Locate the cell with the specified text and output its (X, Y) center coordinate. 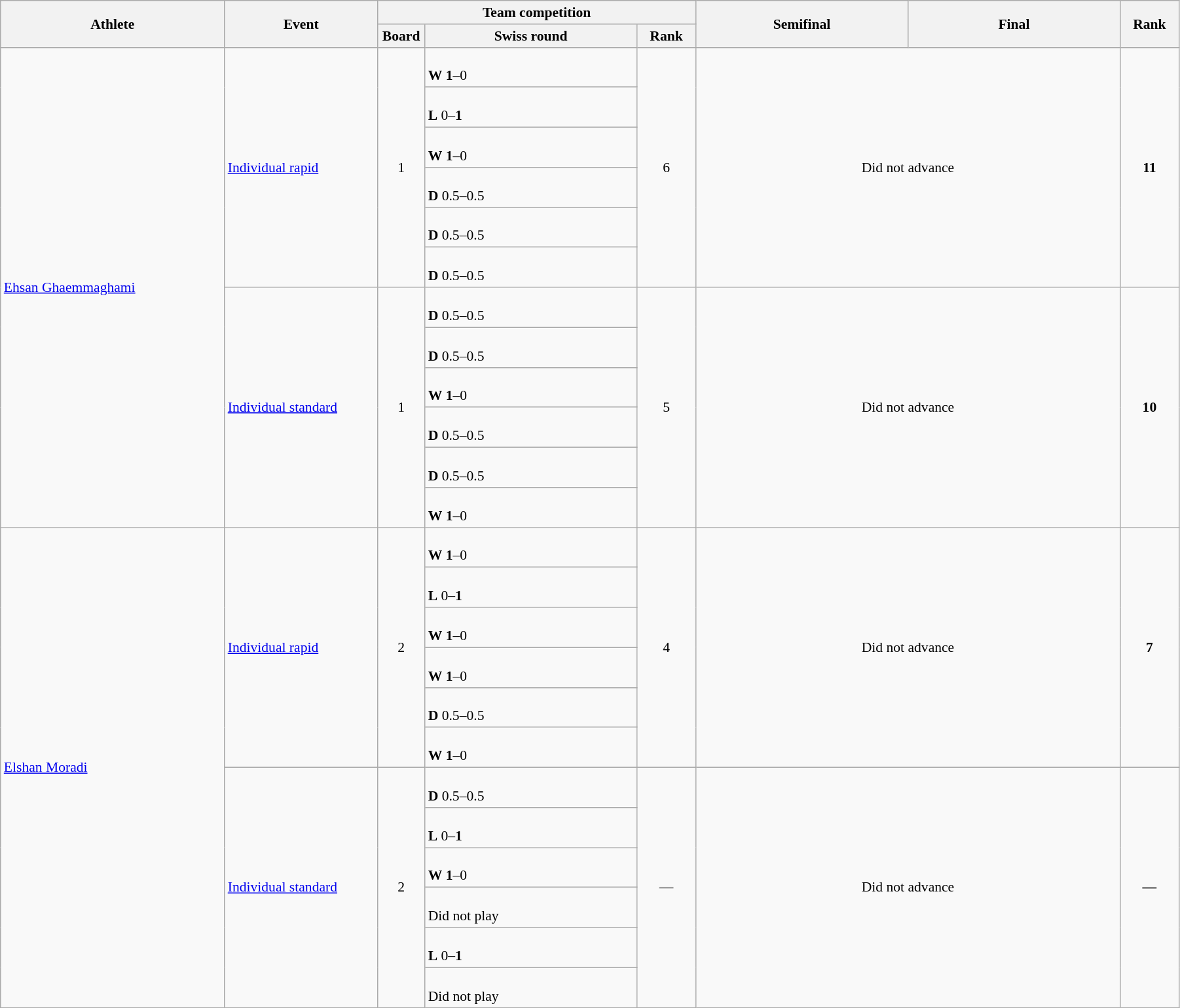
Semifinal (802, 24)
Event (301, 24)
Final (1014, 24)
Athlete (113, 24)
11 (1149, 168)
6 (667, 168)
Swiss round (531, 36)
5 (667, 407)
Ehsan Ghaemmaghami (113, 287)
Team competition (537, 12)
Board (401, 36)
10 (1149, 407)
Elshan Moradi (113, 768)
4 (667, 648)
7 (1149, 648)
